Search for the cell housing the specified text and yield its [X, Y] center coordinate. 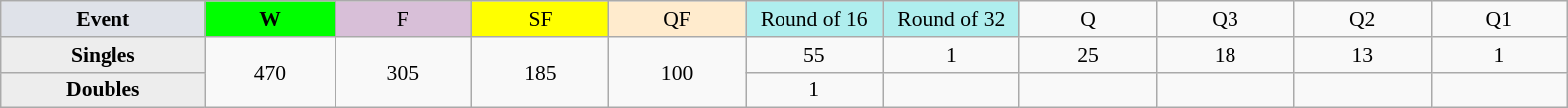
305 [403, 72]
Doubles [104, 90]
Round of 16 [814, 19]
18 [1226, 55]
25 [1088, 55]
Q1 [1499, 19]
Round of 32 [951, 19]
Event [104, 19]
Q2 [1362, 19]
F [403, 19]
QF [677, 19]
185 [541, 72]
55 [814, 55]
W [270, 19]
SF [541, 19]
470 [270, 72]
Singles [104, 55]
13 [1362, 55]
100 [677, 72]
Q3 [1226, 19]
Q [1088, 19]
